From the cell containing the given text, extract its center point as [x, y] coordinate. 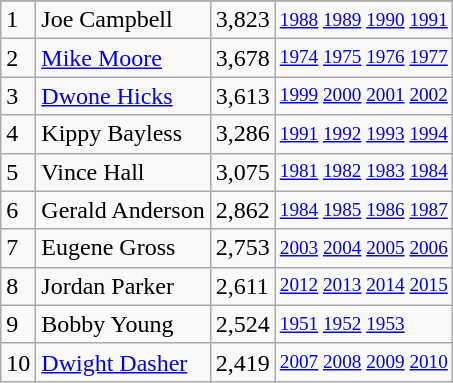
Bobby Young [123, 324]
2,611 [242, 286]
2012 2013 2014 2015 [364, 286]
1974 1975 1976 1977 [364, 58]
2,862 [242, 210]
Kippy Bayless [123, 134]
2,419 [242, 362]
2007 2008 2009 2010 [364, 362]
1991 1992 1993 1994 [364, 134]
2,753 [242, 248]
1951 1952 1953 [364, 324]
1999 2000 2001 2002 [364, 96]
2,524 [242, 324]
3,823 [242, 20]
2003 2004 2005 2006 [364, 248]
3 [18, 96]
3,613 [242, 96]
Jordan Parker [123, 286]
9 [18, 324]
Joe Campbell [123, 20]
Eugene Gross [123, 248]
3,678 [242, 58]
Dwone Hicks [123, 96]
4 [18, 134]
Mike Moore [123, 58]
3,075 [242, 172]
10 [18, 362]
2 [18, 58]
5 [18, 172]
7 [18, 248]
3,286 [242, 134]
1988 1989 1990 1991 [364, 20]
1 [18, 20]
1984 1985 1986 1987 [364, 210]
Vince Hall [123, 172]
8 [18, 286]
Gerald Anderson [123, 210]
1981 1982 1983 1984 [364, 172]
6 [18, 210]
Dwight Dasher [123, 362]
